Determine the [x, y] coordinate at the center of the cell enclosing the given text.  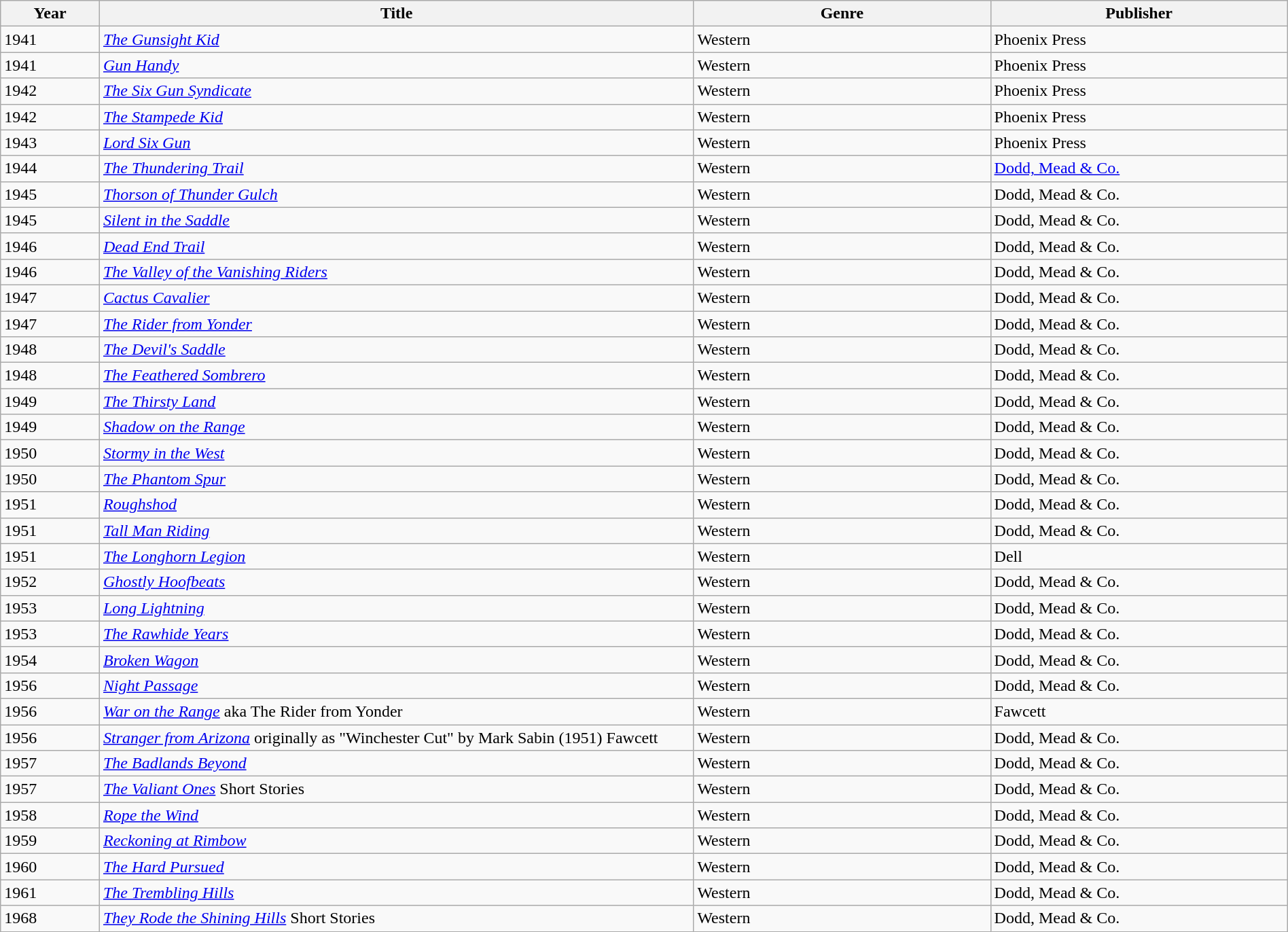
Long Lightning [396, 608]
1954 [50, 660]
Stranger from Arizona originally as "Winchester Cut" by Mark Sabin (1951) Fawcett [396, 737]
Dead End Trail [396, 246]
1961 [50, 893]
The Badlands Beyond [396, 764]
1968 [50, 918]
Cactus Cavalier [396, 298]
The Hard Pursued [396, 867]
The Thundering Trail [396, 168]
The Valiant Ones Short Stories [396, 789]
They Rode the Shining Hills Short Stories [396, 918]
The Feathered Sombrero [396, 376]
Fawcett [1139, 711]
The Trembling Hills [396, 893]
Silent in the Saddle [396, 220]
Thorson of Thunder Gulch [396, 194]
The Rawhide Years [396, 634]
Genre [842, 14]
1958 [50, 815]
1943 [50, 143]
The Stampede Kid [396, 117]
Publisher [1139, 14]
The Gunsight Kid [396, 39]
Night Passage [396, 685]
The Six Gun Syndicate [396, 91]
Gun Handy [396, 65]
Broken Wagon [396, 660]
The Rider from Yonder [396, 324]
The Thirsty Land [396, 401]
Ghostly Hoofbeats [396, 582]
Reckoning at Rimbow [396, 841]
Year [50, 14]
Tall Man Riding [396, 531]
1960 [50, 867]
1952 [50, 582]
Title [396, 14]
Dell [1139, 556]
1944 [50, 168]
The Longhorn Legion [396, 556]
The Phantom Spur [396, 479]
Rope the Wind [396, 815]
1959 [50, 841]
Shadow on the Range [396, 427]
War on the Range aka The Rider from Yonder [396, 711]
Roughshod [396, 505]
The Valley of the Vanishing Riders [396, 272]
Stormy in the West [396, 453]
Lord Six Gun [396, 143]
The Devil's Saddle [396, 350]
